Output the [x, y] coordinate of the center of the cell containing the given text.  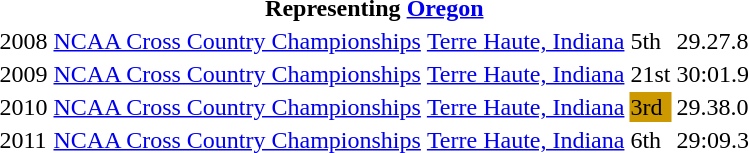
5th [650, 41]
3rd [650, 107]
21st [650, 74]
